Find where the given text appears and provide that cell's center as (x, y) coordinate. 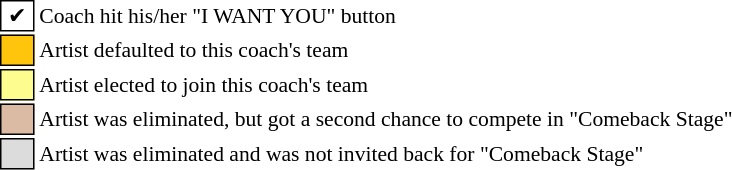
✔ (18, 16)
